From the cell containing the given text, extract its center point as [x, y] coordinate. 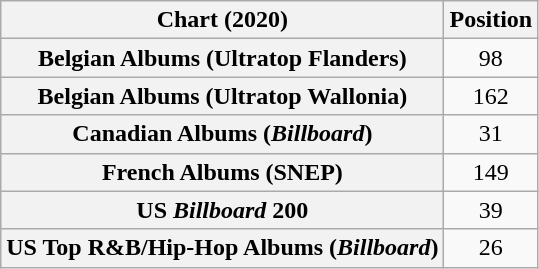
US Billboard 200 [222, 210]
Belgian Albums (Ultratop Wallonia) [222, 96]
Canadian Albums (Billboard) [222, 134]
US Top R&B/Hip-Hop Albums (Billboard) [222, 248]
98 [491, 58]
Position [491, 20]
French Albums (SNEP) [222, 172]
Belgian Albums (Ultratop Flanders) [222, 58]
149 [491, 172]
162 [491, 96]
26 [491, 248]
39 [491, 210]
31 [491, 134]
Chart (2020) [222, 20]
